Pinpoint the cell where the given text exists, returning its [X, Y] midpoint coordinate. 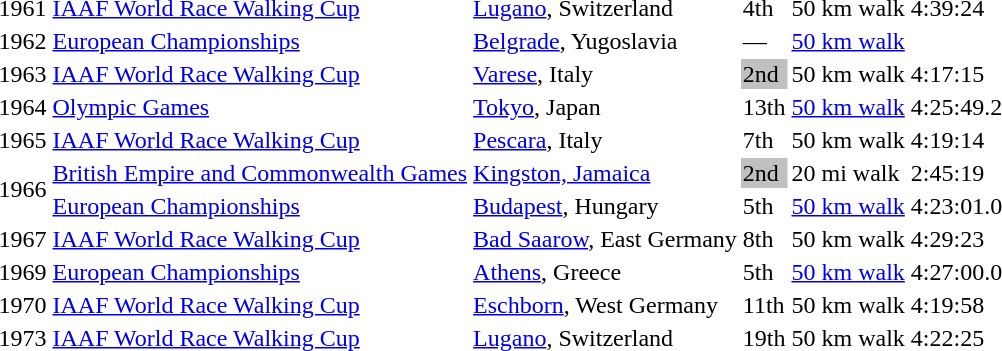
Eschborn, West Germany [606, 305]
Athens, Greece [606, 272]
British Empire and Commonwealth Games [260, 173]
7th [764, 140]
Varese, Italy [606, 74]
Olympic Games [260, 107]
Kingston, Jamaica [606, 173]
20 mi walk [848, 173]
Bad Saarow, East Germany [606, 239]
— [764, 41]
11th [764, 305]
13th [764, 107]
Budapest, Hungary [606, 206]
8th [764, 239]
Tokyo, Japan [606, 107]
Belgrade, Yugoslavia [606, 41]
Pescara, Italy [606, 140]
